Pinpoint the cell where the given text exists, returning its [x, y] midpoint coordinate. 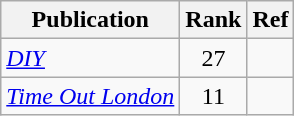
Time Out London [90, 96]
Rank [214, 20]
Ref [270, 20]
Publication [90, 20]
DIY [90, 58]
11 [214, 96]
27 [214, 58]
